Pinpoint the cell where the given text exists, returning its [x, y] midpoint coordinate. 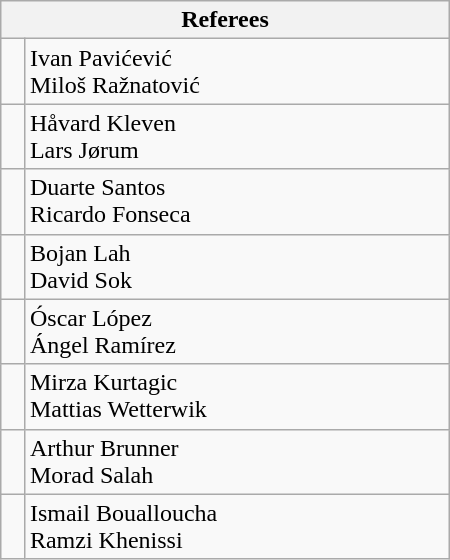
Óscar LópezÁngel Ramírez [236, 332]
Ismail BouallouchaRamzi Khenissi [236, 526]
Bojan LahDavid Sok [236, 266]
Ivan PavićevićMiloš Ražnatović [236, 72]
Arthur BrunnerMorad Salah [236, 462]
Håvard KlevenLars Jørum [236, 136]
Mirza KurtagicMattias Wetterwik [236, 396]
Duarte SantosRicardo Fonseca [236, 202]
Referees [225, 20]
